Locate the cell with the specified text and output its (X, Y) center coordinate. 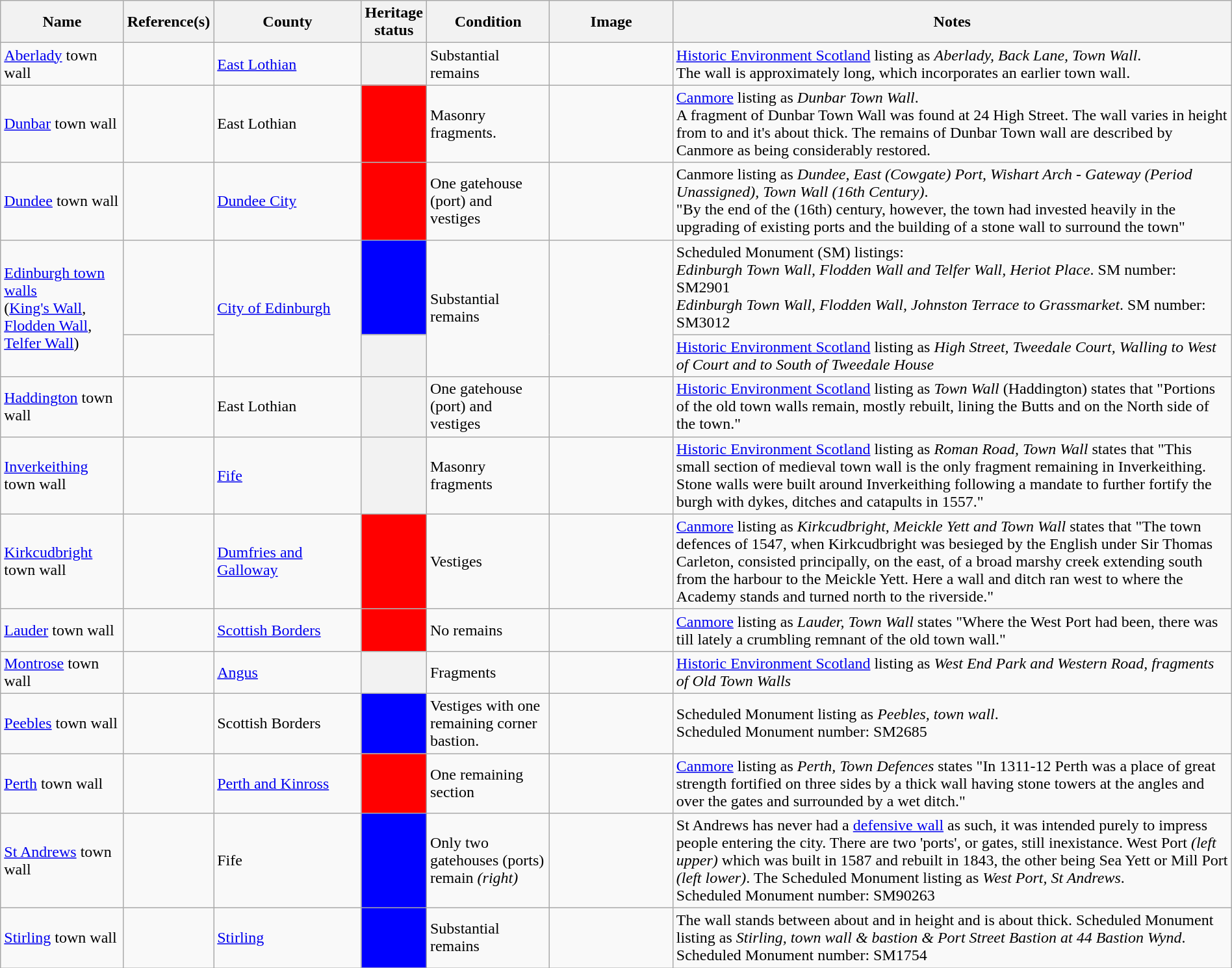
Perth town wall (62, 783)
Stirling town wall (62, 938)
Edinburgh town walls(King's Wall,Flodden Wall,Telfer Wall) (62, 308)
Kirkcudbright town wall (62, 561)
Inverkeithing town wall (62, 476)
Aberlady town wall (62, 64)
Historic Environment Scotland listing as High Street, Tweedale Court, Walling to West of Court and to South of Tweedale House (952, 356)
Stirling (287, 938)
Perth and Kinross (287, 783)
Reference(s) (169, 22)
Vestiges with one remaining corner bastion. (487, 723)
Notes (952, 22)
Fragments (487, 672)
Canmore listing as Lauder, Town Wall states "Where the West Port had been, there was till lately a crumbling remnant of the old town wall." (952, 630)
Only two gatehouses (ports) remain (right) (487, 861)
No remains (487, 630)
Masonry fragments (487, 476)
St Andrews town wall (62, 861)
Peebles town wall (62, 723)
Historic Environment Scotland listing as West End Park and Western Road, fragments of Old Town Walls (952, 672)
Dumfries and Galloway (287, 561)
City of Edinburgh (287, 308)
Lauder town wall (62, 630)
Name (62, 22)
Heritagestatus (394, 22)
Image (611, 22)
Masonry fragments. (487, 123)
Vestiges (487, 561)
Dunbar town wall (62, 123)
Condition (487, 22)
Haddington town wall (62, 407)
Angus (287, 672)
Montrose town wall (62, 672)
Scheduled Monument listing as Peebles, town wall.Scheduled Monument number: SM2685 (952, 723)
Dundee City (287, 201)
Dundee town wall (62, 201)
One remaining section (487, 783)
Historic Environment Scotland listing as Aberlady, Back Lane, Town Wall.The wall is approximately long, which incorporates an earlier town wall. (952, 64)
County (287, 22)
